Scan for the cell matching the given text and deliver its [X, Y] coordinate at center. 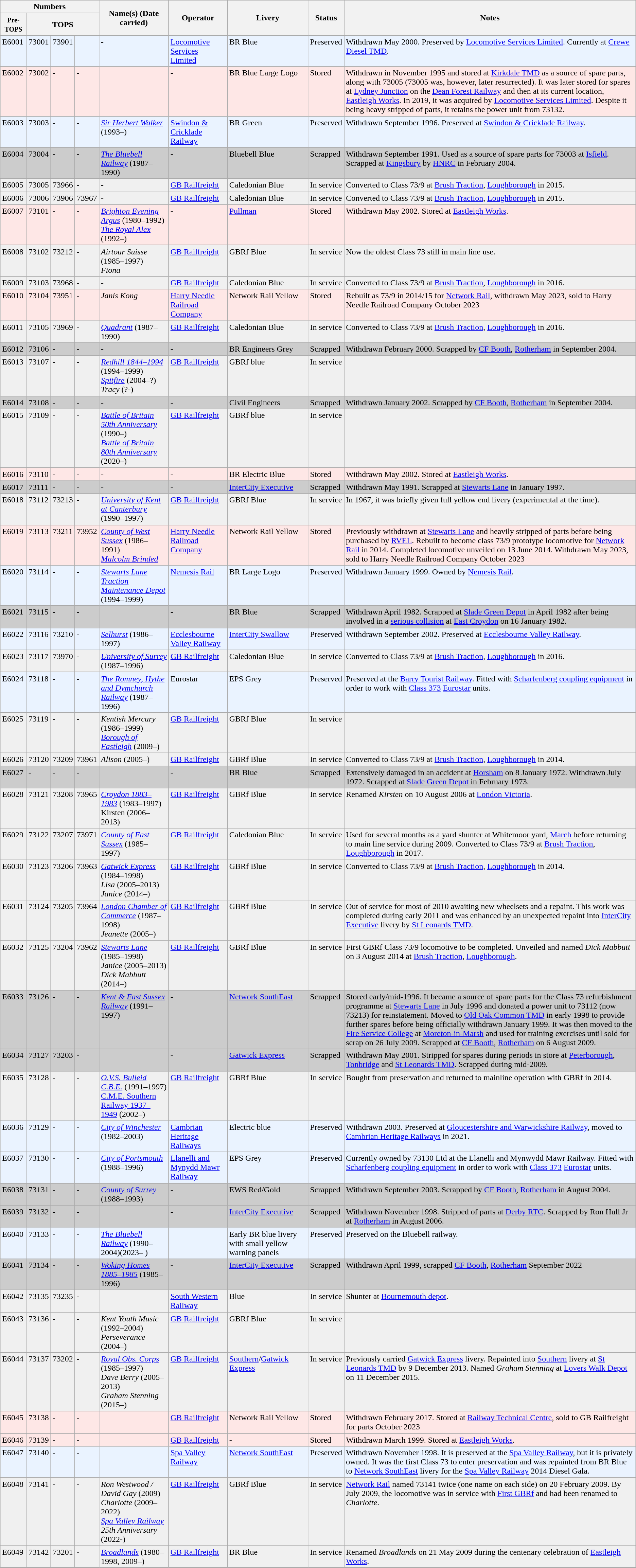
73116 [39, 639]
E6046 [14, 1440]
InterCity Swallow [268, 639]
E6032 [14, 965]
City of Winchester (1982–2003) [134, 1136]
Ron Westwood / David Gay (2009)Charlotte (2009–2022)Spa Valley Railway 25th Anniversary (2022-) [134, 1512]
Nemesis Rail [198, 586]
Eurostar [198, 692]
Croydon 1883–1983 (1983–1997)Kirsten (2006–2013) [134, 808]
E6031 [14, 921]
London Chamber of Commerce (1987–1998)Jeanette (2005–) [134, 921]
Woking Homes 1885–1985 (1985–1996) [134, 1274]
73122 [39, 844]
E6034 [14, 1060]
Withdrawn May 2001. Stripped for spares during periods in store at Peterborough, Tonbridge and St Leonards TMD. Scrapped during mid-2009. [490, 1060]
E6024 [14, 692]
73121 [39, 808]
73206 [63, 880]
73002 [39, 91]
73003 [39, 132]
73112 [39, 509]
Bluebell Blue [268, 163]
BR Blue Large Logo [268, 91]
Withdrawn March 1999. Stored at Eastleigh Works. [490, 1440]
Renamed Kirsten on 10 August 2006 at London Victoria. [490, 808]
E6005 [14, 185]
E6023 [14, 661]
73210 [63, 639]
Withdrawn May 2000. Preserved by Locomotive Services Limited. Currently at Crewe Diesel TMD. [490, 51]
Kentish Mercury (1986–1999)Borough of Eastleigh (2009–) [134, 732]
Withdrawn February 2017. Stored at Railway Technical Centre, sold to GB Railfreight for parts October 2023 [490, 1423]
73113 [39, 545]
73114 [39, 586]
73107 [39, 376]
E6008 [14, 261]
E6007 [14, 225]
Broadlands (1980–1998, 2009–) [134, 1556]
73005 [39, 185]
Livery [268, 18]
Llanelli and Mynydd Mawr Railway [198, 1168]
73124 [39, 921]
Extensively damaged in an accident at Horsham on 8 January 1972. Withdrawn July 1972. Scrapped at Slade Green Depot in February 1973. [490, 777]
E6015 [14, 438]
73201 [63, 1556]
E6042 [14, 1301]
73951 [63, 305]
City of Portsmouth (1988–1996) [134, 1168]
73128 [39, 1096]
73140 [39, 1462]
E6047 [14, 1462]
73901 [63, 51]
Ecclesbourne Valley Railway [198, 639]
E6004 [14, 163]
E6044 [14, 1382]
Pre-TOPS [14, 24]
73109 [39, 438]
73118 [39, 692]
E6014 [14, 403]
Withdrawn February 2000. Scrapped by CF Booth, Rotherham in September 2004. [490, 349]
Cambrian Heritage Railways [198, 1136]
73139 [39, 1440]
73129 [39, 1136]
E6011 [14, 332]
E6039 [14, 1216]
73125 [39, 965]
Status [326, 18]
E6010 [14, 305]
First GBRf Class 73/9 locomotive to be completed. Unveiled and named Dick Mabbutt on 3 August 2014 at Brush Traction, Loughborough. [490, 965]
Withdrawn January 2002. Scrapped by CF Booth, Rotherham in September 2004. [490, 403]
E6016 [14, 474]
County of West Sussex (1986–1991)Malcolm Brinded [134, 545]
E6035 [14, 1096]
Civil Engineers [268, 403]
73104 [39, 305]
Shunter at Bournemouth depot. [490, 1301]
E6012 [14, 349]
Early BR blue livery with small yellow warning panels [268, 1243]
73130 [39, 1168]
73961 [87, 759]
Battle of Britain 50th Anniversary (1990–)Battle of Britain 80th Anniversary (2020–) [134, 438]
73970 [63, 661]
BR Green [268, 132]
E6002 [14, 91]
BR Engineers Grey [268, 349]
73006 [39, 198]
E6026 [14, 759]
Kent & East Sussex Railway (1991–1997) [134, 1020]
73135 [39, 1301]
County of Surrey (1988–1993) [134, 1194]
73202 [63, 1382]
E6049 [14, 1556]
The Bluebell Railway (1987–1990) [134, 163]
County of East Sussex (1985–1997) [134, 844]
73142 [39, 1556]
73001 [39, 51]
73115 [39, 617]
73964 [87, 921]
E6037 [14, 1168]
E6009 [14, 283]
Stewarts Lane (1985–1998)Janice (2005–2013)Dick Mabbutt (2014–) [134, 965]
E6020 [14, 586]
73969 [63, 332]
73123 [39, 880]
E6030 [14, 880]
Blue [268, 1301]
E6019 [14, 545]
73132 [39, 1216]
BR Large Logo [268, 586]
73952 [87, 545]
E6022 [14, 639]
Rebuilt as 73/9 in 2014/15 for Network Rail, withdrawn May 2023, sold to Harry Needle Railroad Company October 2023 [490, 305]
Withdrawn May 1991. Scrapped at Stewarts Lane in January 1997. [490, 487]
Withdrawn September 2002. Preserved at Ecclesbourne Valley Railway. [490, 639]
Alison (2005–) [134, 759]
Gatwick Express [268, 1060]
73207 [63, 844]
Withdrawn September 1991. Used as a source of spare parts for 73003 at Isfield. Scrapped at Kingsbury by HNRC in February 2004. [490, 163]
In 1967, it was briefly given full yellow end livery (experimental at the time). [490, 509]
73211 [63, 545]
Withdrawn September 2003. Scrapped by CF Booth, Rotherham in August 2004. [490, 1194]
BR Electric Blue [268, 474]
73131 [39, 1194]
73120 [39, 759]
Janis Kong [134, 305]
E6036 [14, 1136]
E6025 [14, 732]
73138 [39, 1423]
Stewarts Lane Traction Maintenance Depot (1994–1999) [134, 586]
E6043 [14, 1332]
E6045 [14, 1423]
Withdrawn November 1998. Stripped of parts at Derby RTC. Scrapped by Ron Hull Jr at Rotherham in August 2006. [490, 1216]
Withdrawn September 1996. Preserved at Swindon & Cricklade Railway. [490, 132]
73968 [63, 283]
E6021 [14, 617]
73965 [87, 808]
73212 [63, 261]
Gatwick Express (1984–1998)Lisa (2005–2013)Janice (2014–) [134, 880]
Electric blue [268, 1136]
Brighton Evening Argus (1980–1992)The Royal Alex (1992–) [134, 225]
Operator [198, 18]
E6029 [14, 844]
E6048 [14, 1512]
73127 [39, 1060]
73204 [63, 965]
Withdrawn April 1999, scrapped CF Booth, Rotherham September 2022 [490, 1274]
E6018 [14, 509]
Swindon & Cricklade Railway [198, 132]
Preserved on the Bluebell railway. [490, 1243]
73119 [39, 732]
EWS Red/Gold [268, 1194]
Selhurst (1986–1997) [134, 639]
73203 [63, 1060]
73004 [39, 163]
Withdrawn January 1999. Owned by Nemesis Rail. [490, 586]
Withdrawn 2003. Preserved at Gloucestershire and Warwickshire Railway, moved to Cambrian Heritage Railways in 2021. [490, 1136]
Airtour Suisse (1985–1997)Fiona [134, 261]
73209 [63, 759]
Preserved at the Barry Tourist Railway. Fitted with Scharfenberg coupling equipment in order to work with Class 373 Eurostar units. [490, 692]
Notes [490, 18]
E6040 [14, 1243]
O.V.S. Bulleid C.B.E. (1991–1997)C.M.E. Southern Railway 1937–1949 (2002–) [134, 1096]
Now the oldest Class 73 still in main line use. [490, 261]
Quadrant (1987–1990) [134, 332]
E6041 [14, 1274]
Sir Herbert Walker (1993–) [134, 132]
73967 [87, 198]
73137 [39, 1382]
South Western Railway [198, 1301]
TOPS [63, 24]
E6003 [14, 132]
E6038 [14, 1194]
73962 [87, 965]
73971 [87, 844]
Bought from preservation and returned to mainline operation with GBRf in 2014. [490, 1096]
73126 [39, 1020]
E6027 [14, 777]
E6033 [14, 1020]
E6013 [14, 376]
Pullman [268, 225]
73966 [63, 185]
73235 [63, 1301]
Withdrawn April 1982. Scrapped at Slade Green Depot in April 1982 after being involved in a serious collision at East Croydon on 16 January 1982. [490, 617]
Spa Valley Railway [198, 1462]
E6006 [14, 198]
73963 [87, 880]
73133 [39, 1243]
73111 [39, 487]
E6028 [14, 808]
73134 [39, 1274]
73906 [63, 198]
73102 [39, 261]
73101 [39, 225]
Redhill 1844–1994 (1994–1999)Spitfire (2004–?)Tracy (?-) [134, 376]
The Bluebell Railway (1990–2004)(2023– ) [134, 1243]
73105 [39, 332]
73106 [39, 349]
Name(s) (Date carried) [134, 18]
Southern/Gatwick Express [268, 1382]
E6001 [14, 51]
73208 [63, 808]
University of Surrey (1987–1996) [134, 661]
73108 [39, 403]
73205 [63, 921]
73136 [39, 1332]
Numbers [50, 7]
73213 [63, 509]
Kent Youth Music (1992–2004)Perseverance (2004–) [134, 1332]
University of Kent at Canterbury (1990–1997) [134, 509]
E6017 [14, 487]
Locomotive Services Limited [198, 51]
73103 [39, 283]
73117 [39, 661]
73141 [39, 1512]
Royal Obs. Corps (1985–1997)Dave Berry (2005–2013)Graham Stenning (2015–) [134, 1382]
Renamed Broadlands on 21 May 2009 during the centenary celebration of Eastleigh Works. [490, 1556]
The Romney, Hythe and Dymchurch Railway (1987–1996) [134, 692]
73110 [39, 474]
